Output the [X, Y] coordinate of the center of the cell containing the given text.  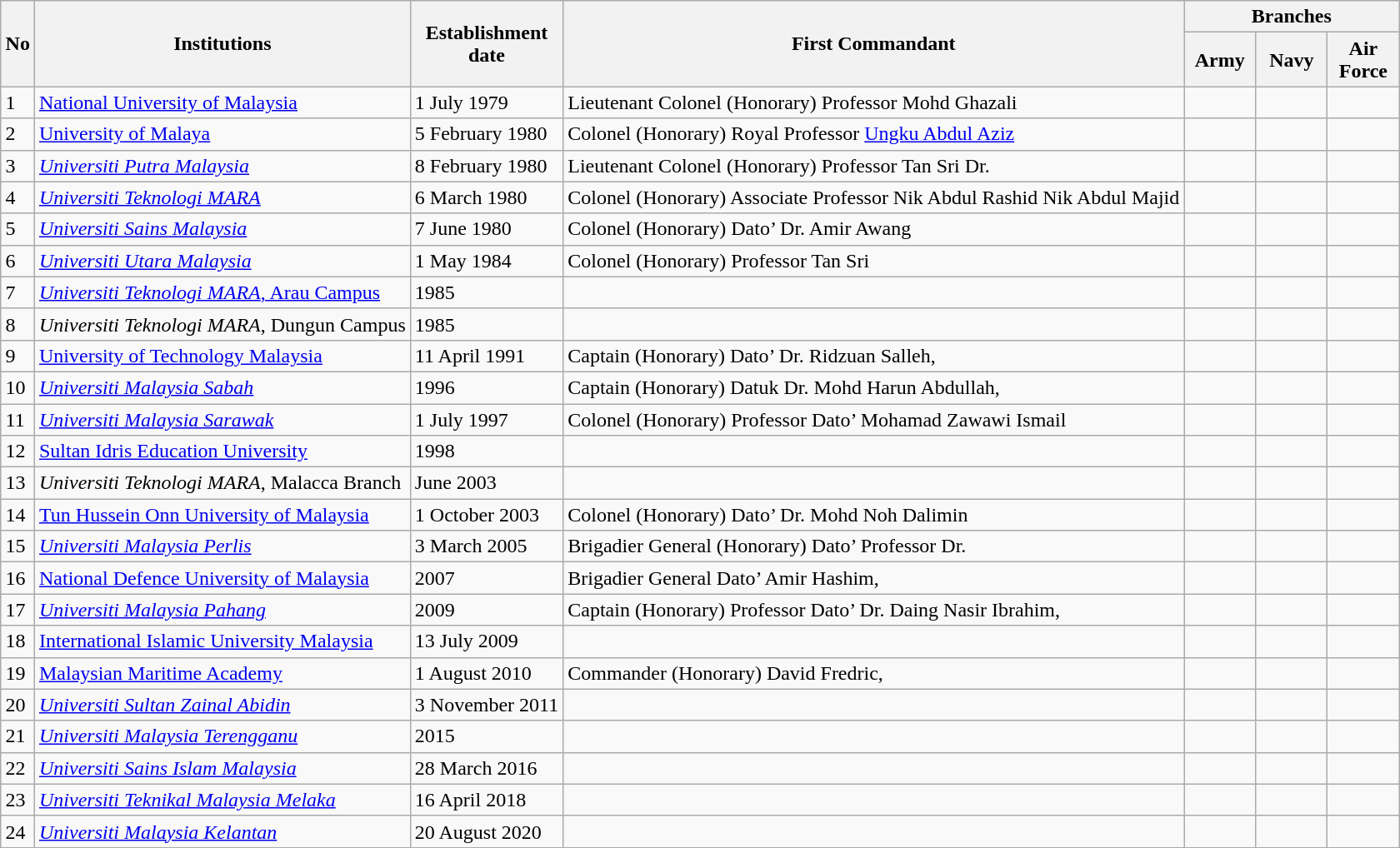
19 [17, 673]
17 [17, 610]
24 [17, 831]
Colonel (Honorary) Associate Professor Nik Abdul Rashid Nik Abdul Majid [873, 197]
Malaysian Maritime Academy [222, 673]
7 [17, 292]
20 August 2020 [487, 831]
Colonel (Honorary) Royal Professor Ungku Abdul Aziz [873, 134]
4 [17, 197]
Commander (Honorary) David Fredric, [873, 673]
Colonel (Honorary) Dato’ Dr. Mohd Noh Dalimin [873, 515]
5 [17, 229]
Colonel (Honorary) Professor Dato’ Mohamad Zawawi Ismail [873, 419]
University of Malaya [222, 134]
21 [17, 736]
Universiti Malaysia Sabah [222, 387]
Universiti Sains Malaysia [222, 229]
Navy [1292, 60]
June 2003 [487, 483]
8 February 1980 [487, 166]
15 [17, 546]
1 May 1984 [487, 261]
2007 [487, 578]
2015 [487, 736]
9 [17, 356]
National University of Malaysia [222, 102]
1 August 2010 [487, 673]
Universiti Sultan Zainal Abidin [222, 705]
Colonel (Honorary) Professor Tan Sri [873, 261]
3 March 2005 [487, 546]
Branches [1292, 17]
University of Technology Malaysia [222, 356]
Establishmentdate [487, 43]
Sultan Idris Education University [222, 451]
Captain (Honorary) Datuk Dr. Mohd Harun Abdullah, [873, 387]
2 [17, 134]
Universiti Putra Malaysia [222, 166]
2009 [487, 610]
First Commandant [873, 43]
10 [17, 387]
7 June 1980 [487, 229]
Universiti Teknologi MARA, Malacca Branch [222, 483]
23 [17, 800]
14 [17, 515]
1 [17, 102]
6 March 1980 [487, 197]
Tun Hussein Onn University of Malaysia [222, 515]
1998 [487, 451]
3 [17, 166]
1 October 2003 [487, 515]
Institutions [222, 43]
Lieutenant Colonel (Honorary) Professor Mohd Ghazali [873, 102]
Universiti Teknologi MARA, Arau Campus [222, 292]
Universiti Malaysia Perlis [222, 546]
Universiti Malaysia Pahang [222, 610]
National Defence University of Malaysia [222, 578]
13 [17, 483]
5 February 1980 [487, 134]
Universiti Teknologi MARA [222, 197]
Universiti Utara Malaysia [222, 261]
12 [17, 451]
Universiti Sains Islam Malaysia [222, 768]
Universiti Teknikal Malaysia Melaka [222, 800]
1 July 1997 [487, 419]
Brigadier General (Honorary) Dato’ Professor Dr. [873, 546]
11 [17, 419]
Air Force [1363, 60]
11 April 1991 [487, 356]
13 July 2009 [487, 641]
Army [1220, 60]
Lieutenant Colonel (Honorary) Professor Tan Sri Dr. [873, 166]
1 July 1979 [487, 102]
18 [17, 641]
16 April 2018 [487, 800]
Universiti Malaysia Sarawak [222, 419]
1996 [487, 387]
Captain (Honorary) Professor Dato’ Dr. Daing Nasir Ibrahim, [873, 610]
16 [17, 578]
Universiti Teknologi MARA, Dungun Campus [222, 324]
6 [17, 261]
Captain (Honorary) Dato’ Dr. Ridzuan Salleh, [873, 356]
International Islamic University Malaysia [222, 641]
Brigadier General Dato’ Amir Hashim, [873, 578]
22 [17, 768]
Universiti Malaysia Terengganu [222, 736]
3 November 2011 [487, 705]
Colonel (Honorary) Dato’ Dr. Amir Awang [873, 229]
8 [17, 324]
Universiti Malaysia Kelantan [222, 831]
28 March 2016 [487, 768]
20 [17, 705]
No [17, 43]
